Scan for the cell matching the given text and deliver its [x, y] coordinate at center. 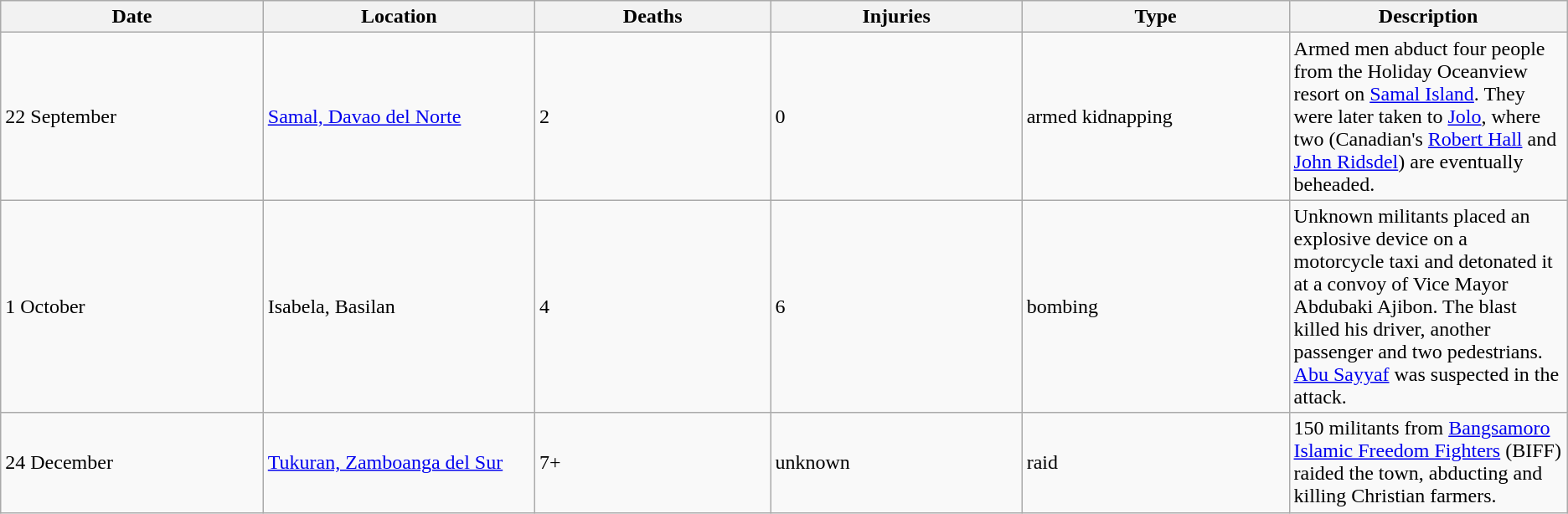
4 [652, 306]
1 October [132, 306]
Date [132, 17]
150 militants from Bangsamoro Islamic Freedom Fighters (BIFF) raided the town, abducting and killing Christian farmers. [1428, 462]
6 [896, 306]
Description [1428, 17]
Deaths [652, 17]
Injuries [896, 17]
0 [896, 116]
22 September [132, 116]
bombing [1156, 306]
raid [1156, 462]
armed kidnapping [1156, 116]
Samal, Davao del Norte [399, 116]
Isabela, Basilan [399, 306]
Tukuran, Zamboanga del Sur [399, 462]
24 December [132, 462]
2 [652, 116]
Location [399, 17]
7+ [652, 462]
Type [1156, 17]
unknown [896, 462]
